Provide the [x, y] coordinate of the cell's center where the given text is located.  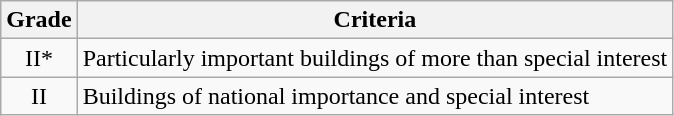
II* [39, 58]
Grade [39, 20]
Particularly important buildings of more than special interest [375, 58]
Criteria [375, 20]
II [39, 96]
Buildings of national importance and special interest [375, 96]
